Find where the given text appears and provide that cell's center as [x, y] coordinate. 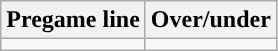
Over/under [210, 20]
Pregame line [74, 20]
